Return [x, y] of the center of cell containing provided text 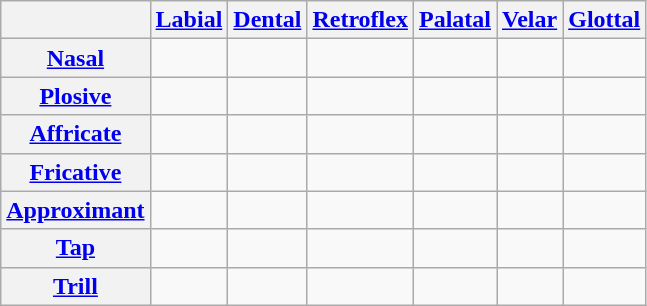
Tap [76, 248]
Plosive [76, 96]
Nasal [76, 58]
Velar [530, 20]
Palatal [454, 20]
Fricative [76, 172]
Affricate [76, 134]
Retroflex [360, 20]
Approximant [76, 210]
Glottal [604, 20]
Trill [76, 286]
Labial [189, 20]
Dental [268, 20]
